From the cell containing the given text, extract its center point as [x, y] coordinate. 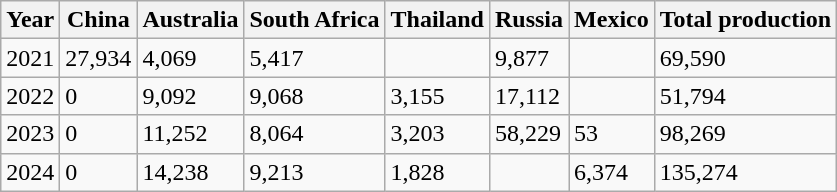
98,269 [745, 134]
58,229 [528, 134]
Total production [745, 20]
2022 [30, 96]
Year [30, 20]
South Africa [314, 20]
2021 [30, 58]
135,274 [745, 172]
27,934 [98, 58]
1,828 [437, 172]
53 [612, 134]
11,252 [190, 134]
17,112 [528, 96]
Australia [190, 20]
Thailand [437, 20]
51,794 [745, 96]
China [98, 20]
Russia [528, 20]
3,155 [437, 96]
6,374 [612, 172]
8,064 [314, 134]
5,417 [314, 58]
9,092 [190, 96]
2023 [30, 134]
4,069 [190, 58]
3,203 [437, 134]
14,238 [190, 172]
69,590 [745, 58]
9,877 [528, 58]
9,213 [314, 172]
Mexico [612, 20]
9,068 [314, 96]
2024 [30, 172]
